Detect which cell encompasses the target text, then output its (X, Y) center coordinate. 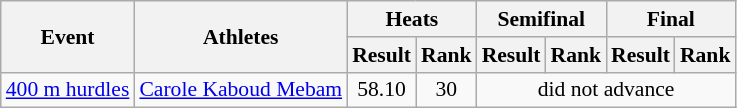
400 m hurdles (68, 90)
Heats (412, 19)
58.10 (382, 90)
30 (446, 90)
did not advance (606, 90)
Event (68, 36)
Carole Kaboud Mebam (240, 90)
Athletes (240, 36)
Semifinal (542, 19)
Final (670, 19)
